Capture the cell that displays the provided text and extract its [x, y] central coordinate. 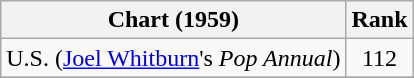
U.S. (Joel Whitburn's Pop Annual) [174, 58]
Chart (1959) [174, 20]
112 [380, 58]
Rank [380, 20]
